Search for the cell housing the specified text and yield its (X, Y) center coordinate. 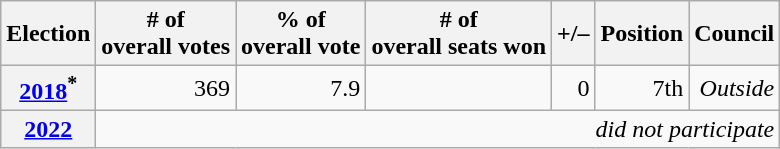
Outside (734, 88)
Position (642, 34)
2022 (48, 129)
7th (642, 88)
2018* (48, 88)
0 (574, 88)
369 (166, 88)
Council (734, 34)
+/– (574, 34)
did not participate (438, 129)
% ofoverall vote (301, 34)
7.9 (301, 88)
Election (48, 34)
# ofoverall seats won (459, 34)
# ofoverall votes (166, 34)
